For the text-containing cell, return its midpoint in (X, Y) coordinate format. 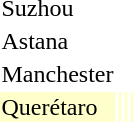
Querétaro (58, 107)
Manchester (58, 74)
Astana (58, 41)
